Detect which cell encompasses the target text, then output its [x, y] center coordinate. 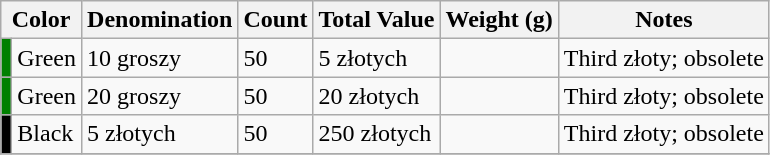
Color [42, 20]
Count [276, 20]
Weight (g) [499, 20]
250 złotych [376, 134]
20 groszy [160, 96]
Denomination [160, 20]
Total Value [376, 20]
Notes [664, 20]
Black [47, 134]
20 złotych [376, 96]
10 groszy [160, 58]
